Capture the cell that displays the provided text and extract its [X, Y] central coordinate. 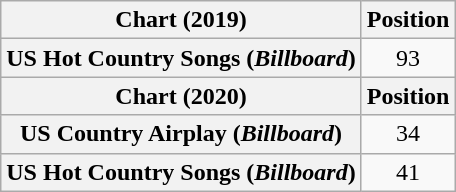
41 [408, 172]
Chart (2020) [181, 96]
93 [408, 58]
US Country Airplay (Billboard) [181, 134]
Chart (2019) [181, 20]
34 [408, 134]
